Determine the (x, y) coordinate at the center of the cell enclosing the given text.  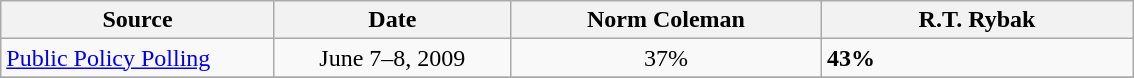
43% (976, 58)
Source (138, 20)
Norm Coleman (666, 20)
June 7–8, 2009 (392, 58)
R.T. Rybak (976, 20)
37% (666, 58)
Date (392, 20)
Public Policy Polling (138, 58)
